Pinpoint the cell where the given text exists, returning its (x, y) midpoint coordinate. 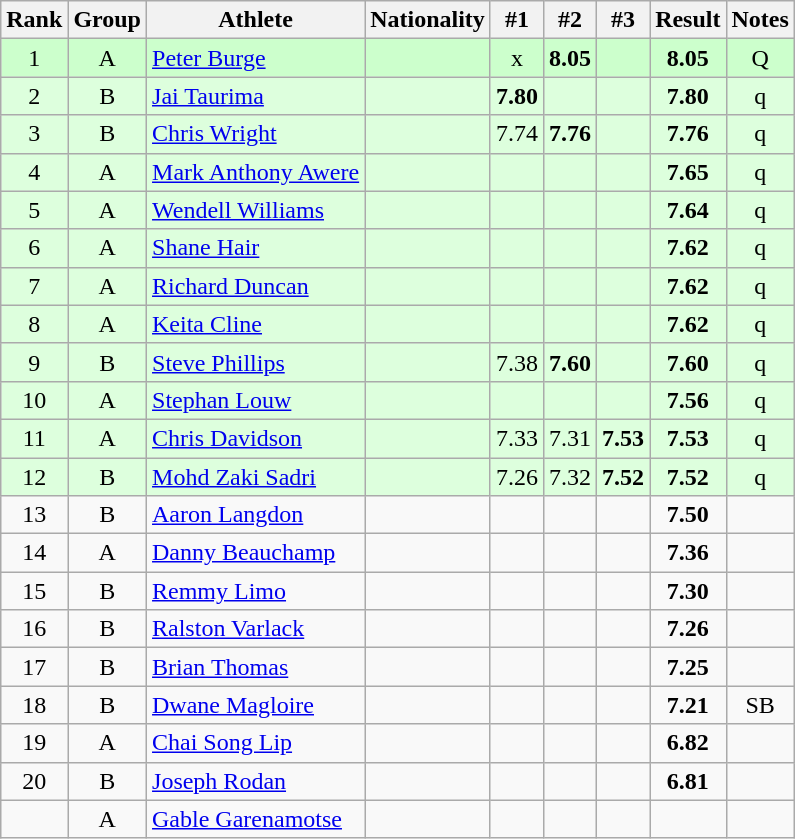
Danny Beauchamp (256, 553)
#1 (516, 20)
Chris Wright (256, 134)
7.30 (688, 591)
Mohd Zaki Sadri (256, 477)
5 (34, 210)
7.21 (688, 705)
2 (34, 96)
Peter Burge (256, 58)
Athlete (256, 20)
16 (34, 629)
Remmy Limo (256, 591)
7.65 (688, 172)
10 (34, 400)
Rank (34, 20)
19 (34, 743)
#3 (624, 20)
x (516, 58)
11 (34, 438)
17 (34, 667)
7.50 (688, 515)
Keita Cline (256, 324)
7.32 (570, 477)
18 (34, 705)
Group (108, 20)
Notes (760, 20)
SB (760, 705)
Steve Phillips (256, 362)
Result (688, 20)
15 (34, 591)
Richard Duncan (256, 286)
7.74 (516, 134)
3 (34, 134)
Nationality (428, 20)
Shane Hair (256, 248)
4 (34, 172)
12 (34, 477)
6.81 (688, 781)
20 (34, 781)
7.36 (688, 553)
1 (34, 58)
8 (34, 324)
Wendell Williams (256, 210)
7.64 (688, 210)
#2 (570, 20)
14 (34, 553)
Jai Taurima (256, 96)
Chris Davidson (256, 438)
Dwane Magloire (256, 705)
7.38 (516, 362)
7.33 (516, 438)
13 (34, 515)
9 (34, 362)
7.56 (688, 400)
Joseph Rodan (256, 781)
Q (760, 58)
Mark Anthony Awere (256, 172)
Aaron Langdon (256, 515)
Stephan Louw (256, 400)
Ralston Varlack (256, 629)
7.25 (688, 667)
7.31 (570, 438)
6.82 (688, 743)
Chai Song Lip (256, 743)
Gable Garenamotse (256, 819)
7 (34, 286)
6 (34, 248)
Brian Thomas (256, 667)
